Output the (x, y) coordinate of the center of the cell containing the given text.  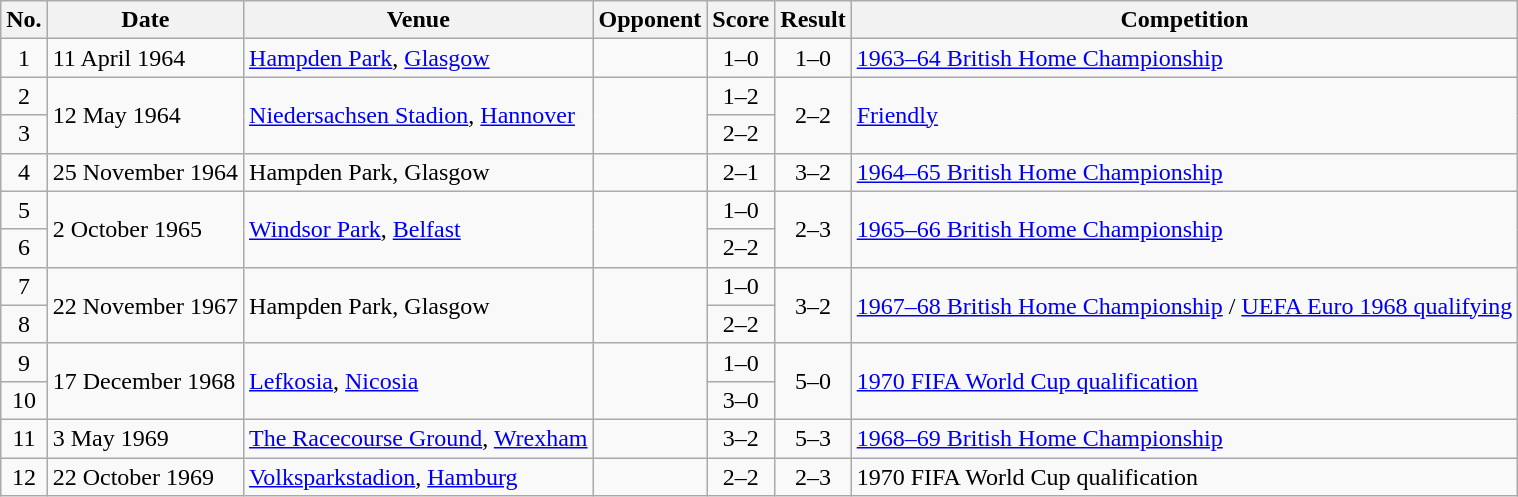
Friendly (1184, 115)
1 (24, 58)
Venue (419, 20)
3 May 1969 (145, 438)
9 (24, 362)
17 December 1968 (145, 381)
1968–69 British Home Championship (1184, 438)
5–0 (813, 381)
2 (24, 96)
12 (24, 477)
22 October 1969 (145, 477)
10 (24, 400)
12 May 1964 (145, 115)
3 (24, 134)
Volksparkstadion, Hamburg (419, 477)
Opponent (650, 20)
Lefkosia, Nicosia (419, 381)
Competition (1184, 20)
4 (24, 172)
1964–65 British Home Championship (1184, 172)
Date (145, 20)
2–1 (741, 172)
5 (24, 210)
Niedersachsen Stadion, Hannover (419, 115)
1965–66 British Home Championship (1184, 229)
11 (24, 438)
1967–68 British Home Championship / UEFA Euro 1968 qualifying (1184, 305)
25 November 1964 (145, 172)
22 November 1967 (145, 305)
1963–64 British Home Championship (1184, 58)
7 (24, 286)
The Racecourse Ground, Wrexham (419, 438)
Score (741, 20)
No. (24, 20)
2 October 1965 (145, 229)
11 April 1964 (145, 58)
5–3 (813, 438)
1–2 (741, 96)
3–0 (741, 400)
6 (24, 248)
8 (24, 324)
Windsor Park, Belfast (419, 229)
Result (813, 20)
